From the cell containing the given text, extract its center point as (X, Y) coordinate. 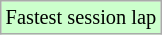
Fastest session lap (81, 17)
